Extract the [x, y] coordinate from the center of the cell holding the provided text.  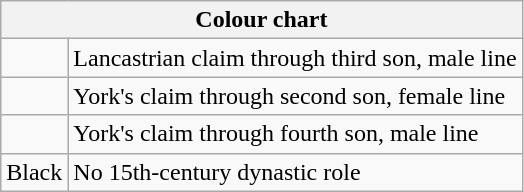
York's claim through second son, female line [295, 96]
Colour chart [262, 20]
Lancastrian claim through third son, male line [295, 58]
Black [34, 172]
No 15th-century dynastic role [295, 172]
York's claim through fourth son, male line [295, 134]
